For the text-containing cell, return its midpoint in (x, y) coordinate format. 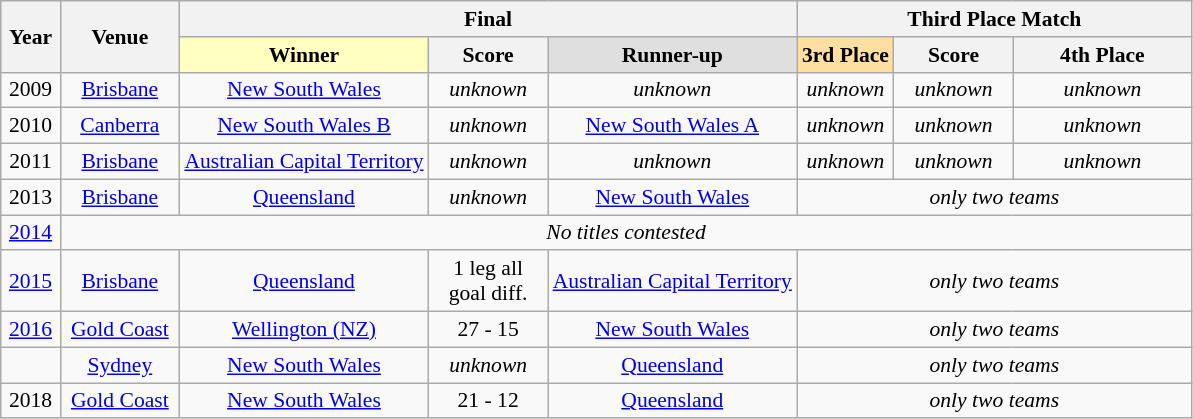
2010 (31, 126)
New South Wales A (672, 126)
No titles contested (626, 233)
Canberra (120, 126)
Venue (120, 36)
Winner (304, 55)
3rd Place (846, 55)
Wellington (NZ) (304, 330)
2018 (31, 401)
27 - 15 (488, 330)
2013 (31, 197)
Final (488, 19)
Runner-up (672, 55)
Sydney (120, 365)
New South Wales B (304, 126)
2011 (31, 162)
Year (31, 36)
2009 (31, 90)
1 leg all goal diff. (488, 282)
2015 (31, 282)
4th Place (1102, 55)
2014 (31, 233)
2016 (31, 330)
21 - 12 (488, 401)
Third Place Match (994, 19)
